Identify which cell holds the provided text, then report its [x, y] central coordinate. 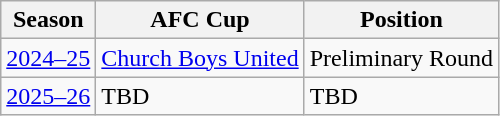
Church Boys United [200, 58]
Season [48, 20]
Position [401, 20]
AFC Cup [200, 20]
2025–26 [48, 96]
2024–25 [48, 58]
Preliminary Round [401, 58]
